Return the [X, Y] coordinate for the center point of the cell that contains the specified text.  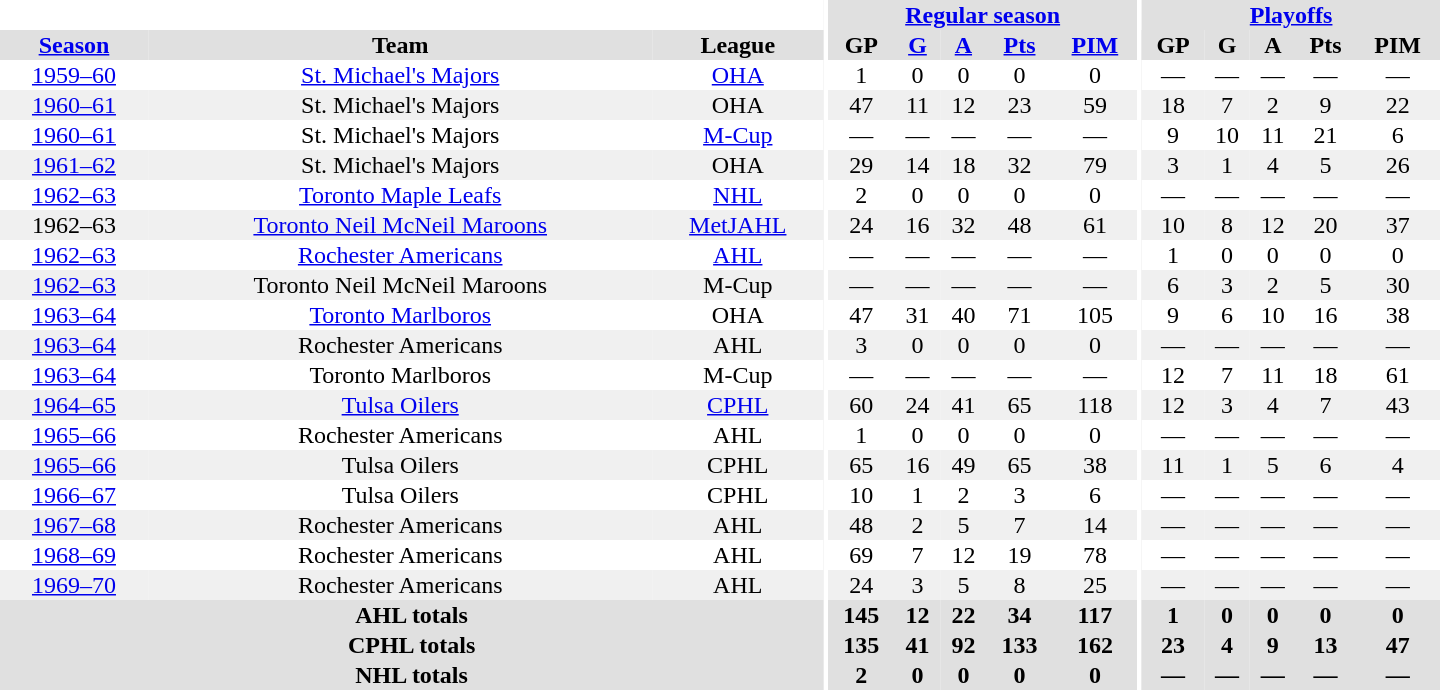
26 [1398, 165]
71 [1019, 315]
92 [963, 645]
CPHL totals [412, 645]
59 [1095, 105]
1967–68 [74, 525]
40 [963, 315]
Toronto Maple Leafs [400, 195]
118 [1095, 405]
Regular season [982, 15]
31 [918, 315]
Season [74, 45]
AHL totals [412, 615]
Team [400, 45]
25 [1095, 585]
1966–67 [74, 495]
1968–69 [74, 555]
37 [1398, 225]
1964–65 [74, 405]
49 [963, 465]
117 [1095, 615]
NHL totals [412, 675]
1959–60 [74, 75]
30 [1398, 285]
1969–70 [74, 585]
34 [1019, 615]
21 [1326, 135]
Playoffs [1291, 15]
79 [1095, 165]
78 [1095, 555]
43 [1398, 405]
League [738, 45]
29 [861, 165]
133 [1019, 645]
19 [1019, 555]
105 [1095, 315]
135 [861, 645]
60 [861, 405]
162 [1095, 645]
1961–62 [74, 165]
13 [1326, 645]
145 [861, 615]
NHL [738, 195]
20 [1326, 225]
MetJAHL [738, 225]
69 [861, 555]
